Extract the [X, Y] coordinate from the center of the cell holding the provided text.  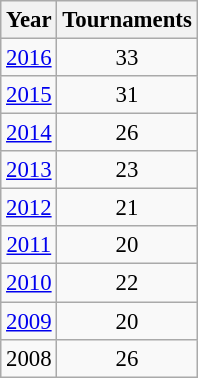
2013 [29, 170]
23 [127, 170]
2011 [29, 245]
2008 [29, 358]
2015 [29, 95]
2009 [29, 321]
2016 [29, 58]
21 [127, 208]
2012 [29, 208]
2014 [29, 133]
Tournaments [127, 20]
Year [29, 20]
22 [127, 283]
33 [127, 58]
31 [127, 95]
2010 [29, 283]
